Detect which cell encompasses the target text, then output its (x, y) center coordinate. 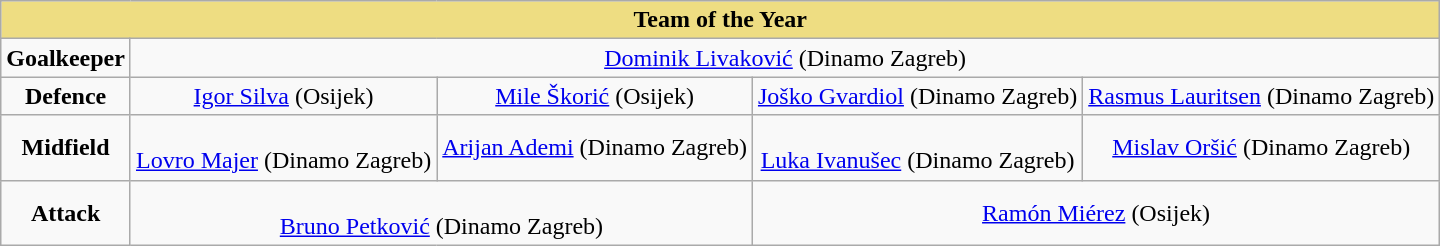
Mislav Oršić (Dinamo Zagreb) (1262, 148)
Attack (66, 212)
Lovro Majer (Dinamo Zagreb) (283, 148)
Joško Gvardiol (Dinamo Zagreb) (917, 96)
Bruno Petković (Dinamo Zagreb) (441, 212)
Luka Ivanušec (Dinamo Zagreb) (917, 148)
Defence (66, 96)
Rasmus Lauritsen (Dinamo Zagreb) (1262, 96)
Goalkeeper (66, 58)
Arijan Ademi (Dinamo Zagreb) (595, 148)
Team of the Year (720, 20)
Dominik Livaković (Dinamo Zagreb) (784, 58)
Ramón Miérez (Osijek) (1096, 212)
Midfield (66, 148)
Mile Škorić (Osijek) (595, 96)
Igor Silva (Osijek) (283, 96)
